Extract the [X, Y] coordinate from the center of the cell holding the provided text.  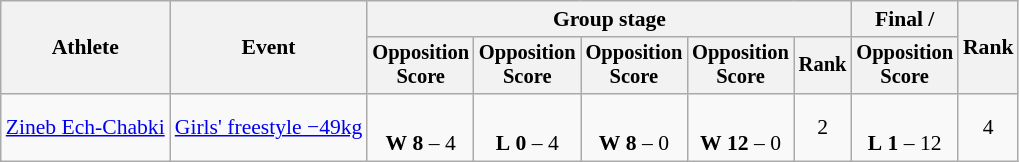
W 12 – 0 [740, 128]
L 0 – 4 [528, 128]
Girls' freestyle −49kg [269, 128]
W 8 – 0 [634, 128]
W 8 – 4 [420, 128]
Final / [904, 19]
Zineb Ech-Chabki [86, 128]
4 [988, 128]
L 1 – 12 [904, 128]
2 [823, 128]
Athlete [86, 48]
Event [269, 48]
Group stage [609, 19]
